For the text-containing cell, return its midpoint in (X, Y) coordinate format. 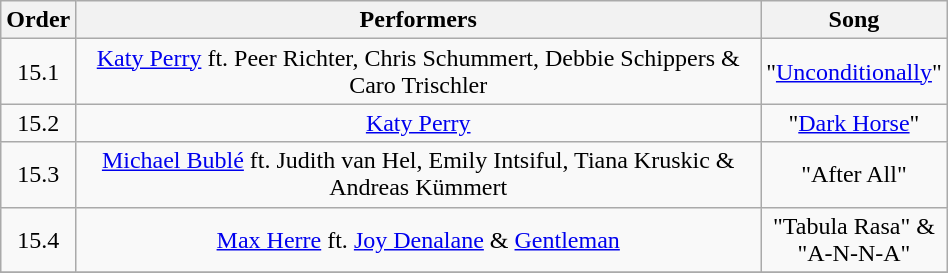
"After All" (854, 174)
Michael Bublé ft. Judith van Hel, Emily Intsiful, Tiana Kruskic & Andreas Kümmert (418, 174)
"Tabula Rasa" & "A-N-N-A" (854, 240)
Song (854, 20)
Max Herre ft. Joy Denalane & Gentleman (418, 240)
15.3 (38, 174)
"Dark Horse" (854, 123)
15.1 (38, 72)
15.4 (38, 240)
Order (38, 20)
Katy Perry ft. Peer Richter, Chris Schummert, Debbie Schippers & Caro Trischler (418, 72)
Performers (418, 20)
"Unconditionally" (854, 72)
Katy Perry (418, 123)
15.2 (38, 123)
